For the text-containing cell, return its midpoint in [x, y] coordinate format. 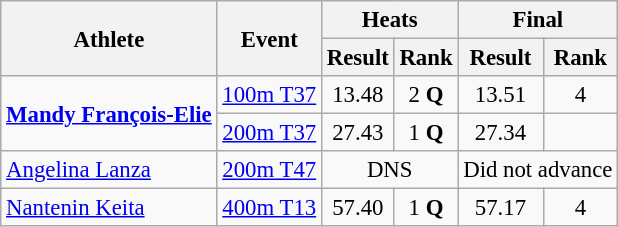
200m T47 [269, 170]
Athlete [109, 38]
13.48 [358, 95]
57.17 [500, 208]
Angelina Lanza [109, 170]
Nantenin Keita [109, 208]
200m T37 [269, 133]
DNS [389, 170]
Mandy François-Elie [109, 114]
Did not advance [538, 170]
2 Q [426, 95]
57.40 [358, 208]
400m T13 [269, 208]
27.34 [500, 133]
Final [538, 20]
13.51 [500, 95]
100m T37 [269, 95]
Heats [389, 20]
27.43 [358, 133]
Event [269, 38]
